Return the [X, Y] coordinate for the center point of the cell that contains the specified text.  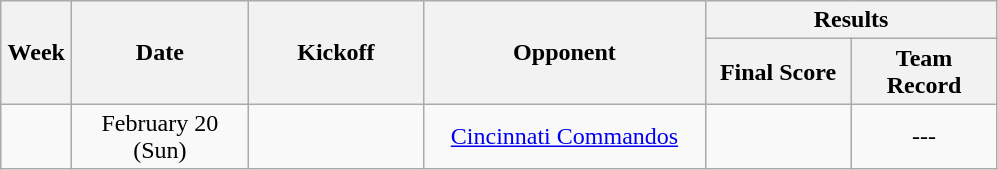
Cincinnati Commandos [564, 136]
Team Record [924, 72]
--- [924, 136]
February 20 (Sun) [160, 136]
Opponent [564, 52]
Results [851, 20]
Date [160, 52]
Kickoff [336, 52]
Final Score [778, 72]
Week [36, 52]
